From the cell containing the given text, extract its center point as (X, Y) coordinate. 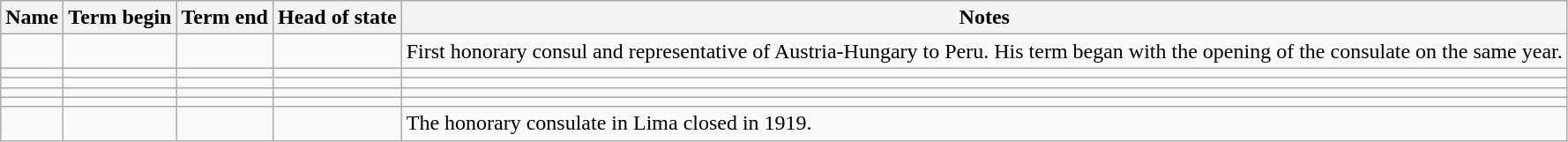
First honorary consul and representative of Austria-Hungary to Peru. His term began with the opening of the consulate on the same year. (984, 51)
Notes (984, 18)
Name (32, 18)
Term begin (120, 18)
Term end (225, 18)
The honorary consulate in Lima closed in 1919. (984, 123)
Head of state (337, 18)
